Search for the cell housing the specified text and yield its [X, Y] center coordinate. 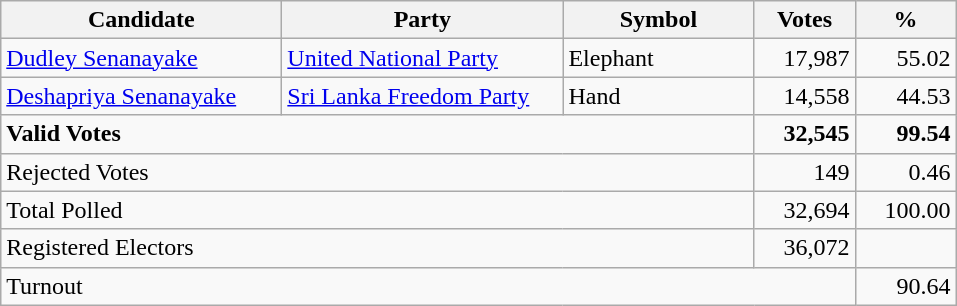
Candidate [142, 20]
Valid Votes [378, 134]
90.64 [906, 286]
55.02 [906, 58]
Rejected Votes [378, 172]
100.00 [906, 210]
14,558 [804, 96]
149 [804, 172]
Deshapriya Senanayake [142, 96]
36,072 [804, 248]
% [906, 20]
Votes [804, 20]
Elephant [658, 58]
Sri Lanka Freedom Party [422, 96]
17,987 [804, 58]
Total Polled [378, 210]
Turnout [428, 286]
Hand [658, 96]
Dudley Senanayake [142, 58]
0.46 [906, 172]
32,545 [804, 134]
99.54 [906, 134]
United National Party [422, 58]
Registered Electors [378, 248]
32,694 [804, 210]
Symbol [658, 20]
Party [422, 20]
44.53 [906, 96]
